Identify which cell holds the provided text, then report its (x, y) central coordinate. 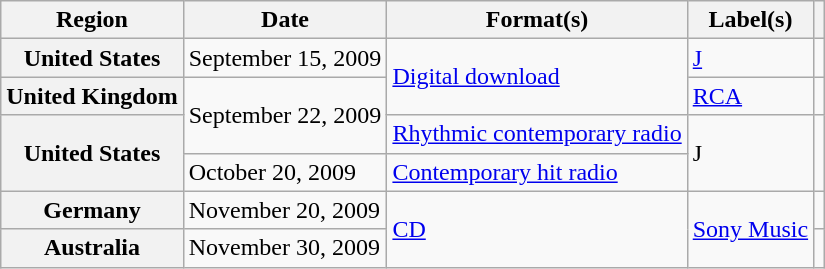
Region (92, 20)
United Kingdom (92, 96)
Label(s) (750, 20)
Australia (92, 248)
RCA (750, 96)
Digital download (537, 77)
Germany (92, 210)
November 30, 2009 (285, 248)
Date (285, 20)
September 15, 2009 (285, 58)
Format(s) (537, 20)
September 22, 2009 (285, 115)
October 20, 2009 (285, 172)
Contemporary hit radio (537, 172)
CD (537, 229)
November 20, 2009 (285, 210)
Rhythmic contemporary radio (537, 134)
Sony Music (750, 229)
